From the cell containing the given text, extract its center point as [X, Y] coordinate. 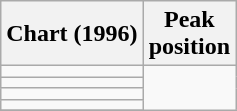
Chart (1996) [72, 34]
Peakposition [189, 34]
